Detect which cell encompasses the target text, then output its (X, Y) center coordinate. 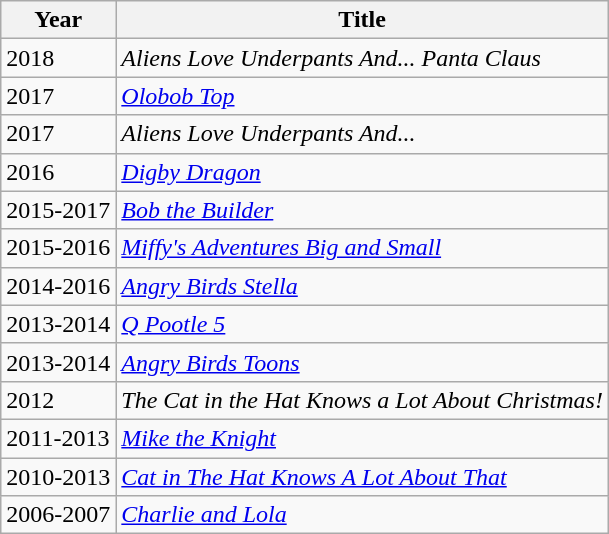
Q Pootle 5 (362, 324)
Bob the Builder (362, 210)
2010-2013 (58, 477)
Angry Birds Toons (362, 362)
2018 (58, 58)
Year (58, 20)
Title (362, 20)
Charlie and Lola (362, 515)
Digby Dragon (362, 172)
Aliens Love Underpants And... (362, 134)
2012 (58, 400)
2015-2017 (58, 210)
2006-2007 (58, 515)
Olobob Top (362, 96)
Cat in The Hat Knows A Lot About That (362, 477)
The Cat in the Hat Knows a Lot About Christmas! (362, 400)
2014-2016 (58, 286)
Miffy's Adventures Big and Small (362, 248)
Aliens Love Underpants And... Panta Claus (362, 58)
2016 (58, 172)
Mike the Knight (362, 438)
2015-2016 (58, 248)
2011-2013 (58, 438)
Angry Birds Stella (362, 286)
